Pinpoint the cell where the given text exists, returning its (x, y) midpoint coordinate. 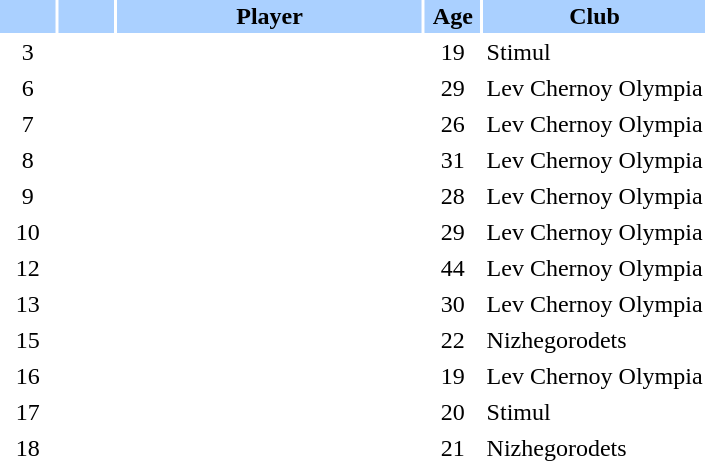
8 (28, 160)
30 (452, 304)
31 (452, 160)
44 (452, 268)
17 (28, 412)
13 (28, 304)
28 (452, 196)
10 (28, 232)
7 (28, 124)
3 (28, 52)
Player (270, 16)
Age (452, 16)
9 (28, 196)
22 (452, 340)
20 (452, 412)
26 (452, 124)
12 (28, 268)
16 (28, 376)
6 (28, 88)
15 (28, 340)
